Determine the [X, Y] coordinate at the center of the cell enclosing the given text.  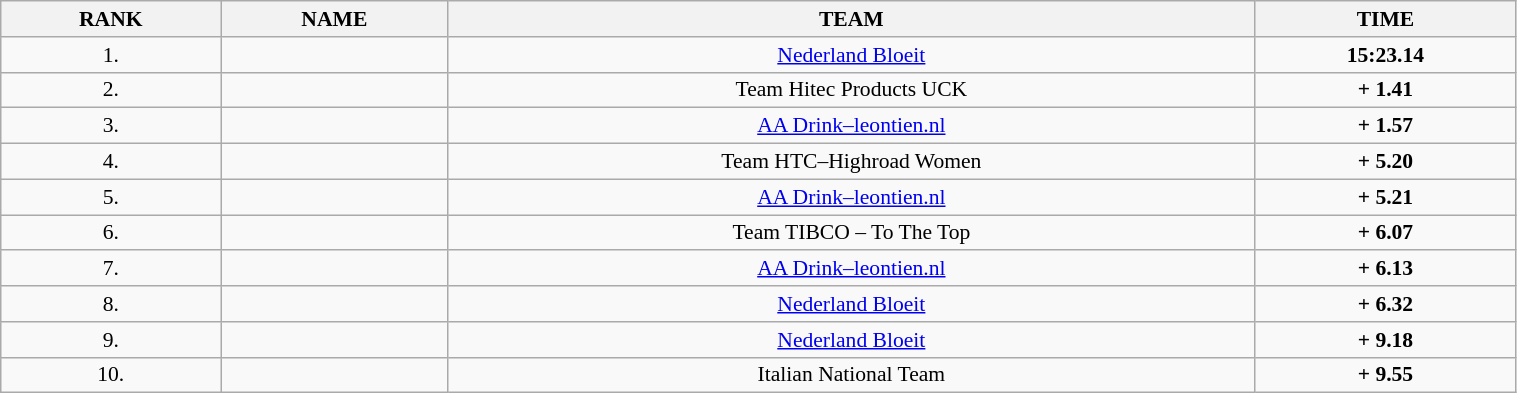
TEAM [852, 19]
+ 9.18 [1386, 340]
Team Hitec Products UCK [852, 90]
1. [111, 55]
2. [111, 90]
+ 6.07 [1386, 233]
10. [111, 375]
15:23.14 [1386, 55]
+ 5.21 [1386, 197]
TIME [1386, 19]
+ 9.55 [1386, 375]
+ 1.57 [1386, 126]
9. [111, 340]
4. [111, 162]
+ 1.41 [1386, 90]
Team TIBCO – To The Top [852, 233]
5. [111, 197]
+ 5.20 [1386, 162]
+ 6.13 [1386, 269]
8. [111, 304]
7. [111, 269]
NAME [334, 19]
Team HTC–Highroad Women [852, 162]
RANK [111, 19]
Italian National Team [852, 375]
6. [111, 233]
3. [111, 126]
+ 6.32 [1386, 304]
